Detect which cell encompasses the target text, then output its [x, y] center coordinate. 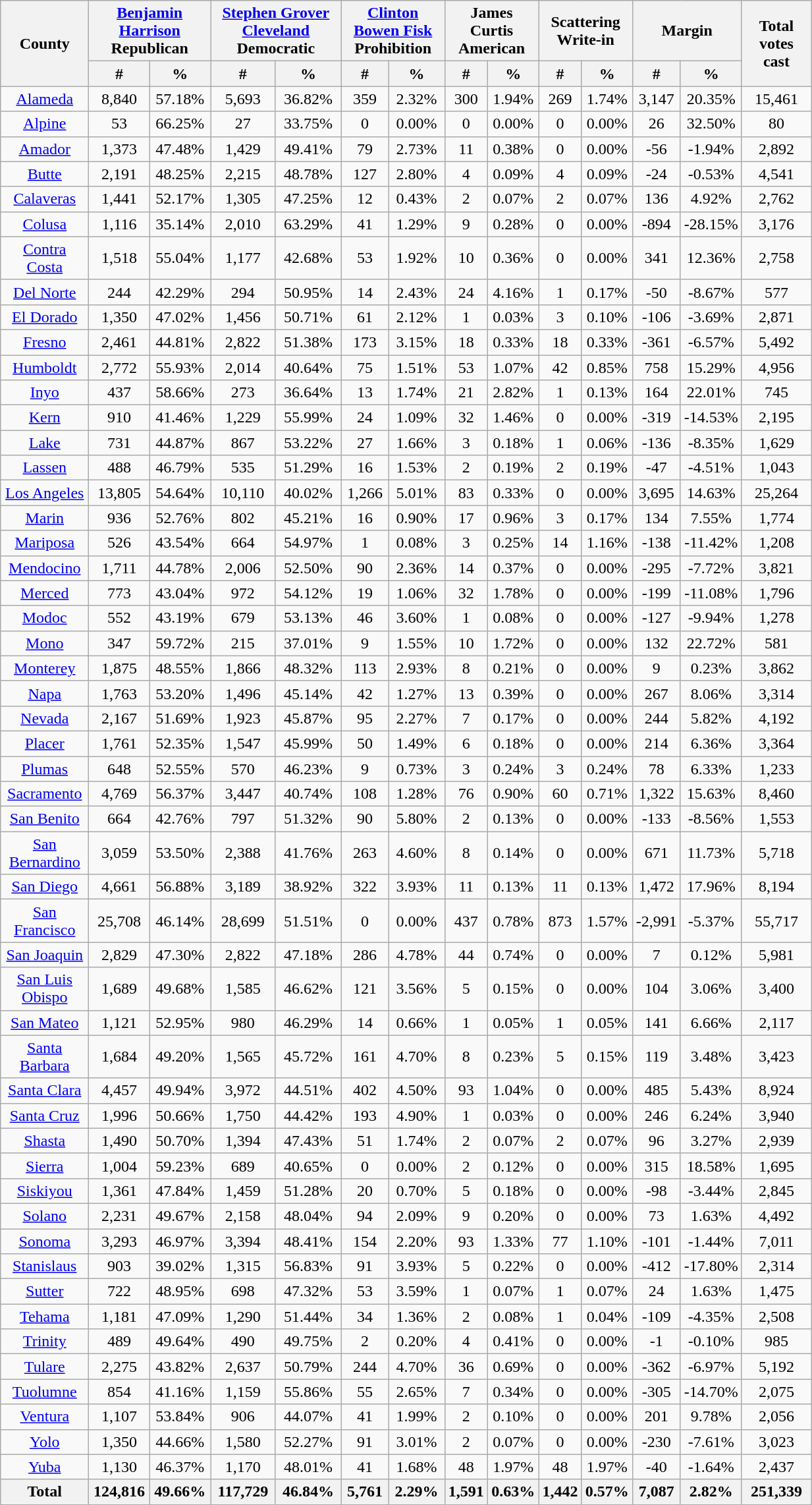
2,215 [244, 174]
1.94% [514, 99]
722 [119, 1292]
53.84% [180, 1417]
Siskiyou [45, 1191]
Total [45, 1492]
San Diego [45, 887]
48.01% [308, 1467]
43.19% [180, 618]
48.78% [308, 174]
-133 [656, 819]
2,637 [244, 1367]
5,492 [776, 342]
42.76% [180, 819]
-2,991 [656, 921]
1,456 [244, 317]
20 [365, 1191]
1,580 [244, 1442]
-362 [656, 1367]
46.62% [308, 988]
1.09% [416, 418]
193 [365, 1116]
5.80% [416, 819]
7,087 [656, 1492]
Inyo [45, 393]
50 [365, 743]
17.96% [711, 887]
34 [365, 1317]
731 [119, 443]
77 [560, 1241]
47.30% [180, 955]
0.39% [514, 693]
745 [776, 393]
1,553 [776, 819]
8,840 [119, 99]
83 [466, 493]
154 [365, 1241]
1,266 [365, 493]
2,508 [776, 1317]
2,167 [119, 718]
Clinton Bowen FiskProhibition [392, 31]
1.49% [416, 743]
Santa Cruz [45, 1116]
0.69% [514, 1367]
Lake [45, 443]
-8.67% [711, 292]
3.59% [416, 1292]
2,772 [119, 367]
113 [365, 668]
1.46% [514, 418]
43.54% [180, 543]
56.88% [180, 887]
6.24% [711, 1116]
1,689 [119, 988]
San Joaquin [45, 955]
215 [244, 643]
46.84% [308, 1492]
50.70% [180, 1141]
50.66% [180, 1116]
2,195 [776, 418]
1.68% [416, 1467]
2.36% [416, 568]
1.51% [416, 367]
47.09% [180, 1317]
3.27% [711, 1141]
1,442 [560, 1492]
55,717 [776, 921]
45.99% [308, 743]
36.64% [308, 393]
47.48% [180, 149]
698 [244, 1292]
1,278 [776, 618]
2.29% [416, 1492]
8.06% [711, 693]
49.94% [180, 1091]
Ventura [45, 1417]
Merced [45, 593]
Benjamin HarrisonRepublican [150, 31]
ScatteringWrite-in [585, 31]
1,774 [776, 518]
San Luis Obispo [45, 988]
51.44% [308, 1317]
95 [365, 718]
315 [656, 1166]
5,761 [365, 1492]
2.80% [416, 174]
Tulare [45, 1367]
1,116 [119, 224]
52.17% [180, 199]
1,229 [244, 418]
3,314 [776, 693]
-361 [656, 342]
Margin [687, 31]
33.75% [308, 124]
347 [119, 643]
48.55% [180, 668]
1,684 [119, 1057]
-56 [656, 149]
Shasta [45, 1141]
1,875 [119, 668]
45.21% [308, 518]
49.64% [180, 1342]
0.78% [514, 921]
972 [244, 593]
3.60% [416, 618]
59.72% [180, 643]
28,699 [244, 921]
161 [365, 1057]
46 [365, 618]
54.97% [308, 543]
1,496 [244, 693]
124,816 [119, 1492]
269 [560, 99]
-109 [656, 1317]
535 [244, 468]
47.02% [180, 317]
1,441 [119, 199]
-47 [656, 468]
47.84% [180, 1191]
3,394 [244, 1241]
0.57% [607, 1492]
2,075 [776, 1392]
County [45, 43]
1,761 [119, 743]
2.20% [416, 1241]
0.96% [514, 518]
43.82% [180, 1367]
44 [466, 955]
18.58% [711, 1166]
20.35% [711, 99]
51.32% [308, 819]
22.01% [711, 393]
6.33% [711, 769]
3.06% [711, 988]
San Bernardino [45, 853]
-138 [656, 543]
1,591 [466, 1492]
80 [776, 124]
60 [560, 794]
Total votes cast [776, 43]
Colusa [45, 224]
-50 [656, 292]
San Mateo [45, 1023]
294 [244, 292]
1,322 [656, 794]
Placer [45, 743]
46.79% [180, 468]
903 [119, 1266]
1,585 [244, 988]
41.46% [180, 418]
-894 [656, 224]
12.36% [711, 258]
1.28% [416, 794]
2,939 [776, 1141]
46.29% [308, 1023]
8,460 [776, 794]
0.38% [514, 149]
-230 [656, 1442]
1,750 [244, 1116]
132 [656, 643]
-4.51% [711, 468]
648 [119, 769]
1,459 [244, 1191]
5,192 [776, 1367]
263 [365, 853]
-1.64% [711, 1467]
1.10% [607, 1241]
54.12% [308, 593]
50.71% [308, 317]
Modoc [45, 618]
3.15% [416, 342]
Fresno [45, 342]
52.27% [308, 1442]
59.23% [180, 1166]
48.25% [180, 174]
56.83% [308, 1266]
1.72% [514, 643]
-6.57% [711, 342]
867 [244, 443]
53.50% [180, 853]
1,472 [656, 887]
936 [119, 518]
1.99% [416, 1417]
1.92% [416, 258]
Los Angeles [45, 493]
3,862 [776, 668]
6.66% [711, 1023]
2,191 [119, 174]
43.04% [180, 593]
136 [656, 199]
8,924 [776, 1091]
488 [119, 468]
2.65% [416, 1392]
4.90% [416, 1116]
1.16% [607, 543]
15.29% [711, 367]
3,059 [119, 853]
2,461 [119, 342]
51.29% [308, 468]
5.01% [416, 493]
Mariposa [45, 543]
3,189 [244, 887]
3.01% [416, 1442]
73 [656, 1216]
17 [466, 518]
53.22% [308, 443]
Napa [45, 693]
1,490 [119, 1141]
Calaveras [45, 199]
36 [466, 1367]
1,629 [776, 443]
1,208 [776, 543]
1.66% [416, 443]
2,158 [244, 1216]
2,388 [244, 853]
44.78% [180, 568]
Yolo [45, 1442]
-0.10% [711, 1342]
44.81% [180, 342]
1,181 [119, 1317]
3,147 [656, 99]
14.63% [711, 493]
164 [656, 393]
56.37% [180, 794]
49.41% [308, 149]
San Francisco [45, 921]
246 [656, 1116]
21 [466, 393]
6 [466, 743]
49.68% [180, 988]
96 [656, 1141]
4,492 [776, 1216]
44.07% [308, 1417]
2,231 [119, 1216]
1,763 [119, 693]
James CurtisAmerican [491, 31]
1,233 [776, 769]
52.76% [180, 518]
45.72% [308, 1057]
5.82% [711, 718]
1.78% [514, 593]
51.38% [308, 342]
3,176 [776, 224]
55.93% [180, 367]
402 [365, 1091]
Sierra [45, 1166]
1,394 [244, 1141]
-11.08% [711, 593]
1,290 [244, 1317]
5,693 [244, 99]
78 [656, 769]
Santa Barbara [45, 1057]
51.51% [308, 921]
2,275 [119, 1367]
15,461 [776, 99]
79 [365, 149]
-14.53% [711, 418]
40.74% [308, 794]
1.55% [416, 643]
50.79% [308, 1367]
0.70% [416, 1191]
1,305 [244, 199]
1,107 [119, 1417]
-5.37% [711, 921]
3,972 [244, 1091]
173 [365, 342]
-127 [656, 618]
4,192 [776, 718]
1,796 [776, 593]
5.43% [711, 1091]
0.22% [514, 1266]
1,159 [244, 1392]
1,121 [119, 1023]
121 [365, 988]
Stephen Grover ClevelandDemocratic [277, 31]
-106 [656, 317]
94 [365, 1216]
11.73% [711, 853]
758 [656, 367]
2,871 [776, 317]
-98 [656, 1191]
485 [656, 1091]
66.25% [180, 124]
3.56% [416, 988]
1,923 [244, 718]
Contra Costa [45, 258]
Nevada [45, 718]
52.95% [180, 1023]
75 [365, 367]
-1 [656, 1342]
873 [560, 921]
44.42% [308, 1116]
1,177 [244, 258]
-40 [656, 1467]
1.57% [607, 921]
117,729 [244, 1492]
-4.35% [711, 1317]
1,429 [244, 149]
1,866 [244, 668]
3,364 [776, 743]
Santa Clara [45, 1091]
2.93% [416, 668]
32.50% [711, 124]
-0.53% [711, 174]
5,981 [776, 955]
-305 [656, 1392]
39.02% [180, 1266]
-9.94% [711, 618]
1,361 [119, 1191]
Lassen [45, 468]
0.73% [416, 769]
Tehama [45, 1317]
Sacramento [45, 794]
5,718 [776, 853]
-11.42% [711, 543]
-8.35% [711, 443]
48.95% [180, 1292]
48.41% [308, 1241]
-7.61% [711, 1442]
57.18% [180, 99]
4,661 [119, 887]
1.29% [416, 224]
341 [656, 258]
49.67% [180, 1216]
489 [119, 1342]
76 [466, 794]
1,043 [776, 468]
47.32% [308, 1292]
Butte [45, 174]
Sutter [45, 1292]
52.35% [180, 743]
3,400 [776, 988]
41.76% [308, 853]
25,264 [776, 493]
2,014 [244, 367]
47.18% [308, 955]
2.43% [416, 292]
773 [119, 593]
-8.56% [711, 819]
1,130 [119, 1467]
1,695 [776, 1166]
2.27% [416, 718]
581 [776, 643]
552 [119, 618]
273 [244, 393]
-3.69% [711, 317]
Marin [45, 518]
2,845 [776, 1191]
13,805 [119, 493]
Del Norte [45, 292]
-6.97% [711, 1367]
3,023 [776, 1442]
1.06% [416, 593]
214 [656, 743]
0.04% [607, 1317]
15.63% [711, 794]
51.69% [180, 718]
Plumas [45, 769]
Humboldt [45, 367]
54.64% [180, 493]
San Benito [45, 819]
251,339 [776, 1492]
679 [244, 618]
0.41% [514, 1342]
570 [244, 769]
689 [244, 1166]
4.92% [711, 199]
2,314 [776, 1266]
-101 [656, 1241]
4,541 [776, 174]
40.02% [308, 493]
526 [119, 543]
4.60% [416, 853]
2.09% [416, 1216]
0.28% [514, 224]
2,758 [776, 258]
44.66% [180, 1442]
-412 [656, 1266]
2,762 [776, 199]
985 [776, 1342]
4,769 [119, 794]
49.20% [180, 1057]
8,194 [776, 887]
2.73% [416, 149]
52.55% [180, 769]
48.04% [308, 1216]
Trinity [45, 1342]
4,457 [119, 1091]
267 [656, 693]
3.48% [711, 1057]
61 [365, 317]
55.04% [180, 258]
46.14% [180, 921]
55.86% [308, 1392]
47.25% [308, 199]
47.43% [308, 1141]
40.65% [308, 1166]
2,010 [244, 224]
-295 [656, 568]
41.16% [180, 1392]
44.51% [308, 1091]
4,956 [776, 367]
Tuolumne [45, 1392]
3,293 [119, 1241]
490 [244, 1342]
1,711 [119, 568]
42.68% [308, 258]
46.23% [308, 769]
1,373 [119, 149]
7.55% [711, 518]
108 [365, 794]
38.92% [308, 887]
322 [365, 887]
40.64% [308, 367]
119 [656, 1057]
802 [244, 518]
1,170 [244, 1467]
Solano [45, 1216]
1.04% [514, 1091]
2,437 [776, 1467]
1,475 [776, 1292]
53.13% [308, 618]
1,996 [119, 1116]
1.07% [514, 367]
577 [776, 292]
35.14% [180, 224]
9.78% [711, 1417]
46.97% [180, 1241]
-199 [656, 593]
-7.72% [711, 568]
0.14% [514, 853]
42.29% [180, 292]
Mendocino [45, 568]
-24 [656, 174]
37.01% [308, 643]
58.66% [180, 393]
36.82% [308, 99]
52.50% [308, 568]
Alameda [45, 99]
-1.94% [711, 149]
El Dorado [45, 317]
7,011 [776, 1241]
10,110 [244, 493]
4.78% [416, 955]
300 [466, 99]
Monterey [45, 668]
3,447 [244, 794]
201 [656, 1417]
3,821 [776, 568]
0.37% [514, 568]
141 [656, 1023]
12 [365, 199]
1.27% [416, 693]
910 [119, 418]
980 [244, 1023]
55 [365, 1392]
127 [365, 174]
2,117 [776, 1023]
25,708 [119, 921]
2,006 [244, 568]
1.53% [416, 468]
2.32% [416, 99]
0.63% [514, 1492]
-319 [656, 418]
906 [244, 1417]
0.21% [514, 668]
359 [365, 99]
0.74% [514, 955]
0.06% [607, 443]
1,565 [244, 1057]
4.50% [416, 1091]
1.33% [514, 1241]
134 [656, 518]
0.34% [514, 1392]
19 [365, 593]
3,695 [656, 493]
1,547 [244, 743]
-28.15% [711, 224]
Sonoma [45, 1241]
Alpine [45, 124]
49.75% [308, 1342]
46.37% [180, 1467]
3,940 [776, 1116]
26 [656, 124]
4.16% [514, 292]
-1.44% [711, 1241]
55.99% [308, 418]
1.36% [416, 1317]
Stanislaus [45, 1266]
3,423 [776, 1057]
50.95% [308, 292]
104 [656, 988]
-136 [656, 443]
-17.80% [711, 1266]
1,315 [244, 1266]
1,004 [119, 1166]
51 [365, 1141]
Yuba [45, 1467]
2,892 [776, 149]
2,829 [119, 955]
854 [119, 1392]
49.66% [180, 1492]
63.29% [308, 224]
2,056 [776, 1417]
48.32% [308, 668]
0.66% [416, 1023]
Amador [45, 149]
22.72% [711, 643]
0.71% [607, 794]
Kern [45, 418]
0.25% [514, 543]
45.14% [308, 693]
53.20% [180, 693]
-3.44% [711, 1191]
Mono [45, 643]
45.87% [308, 718]
2.12% [416, 317]
0.85% [607, 367]
671 [656, 853]
-14.70% [711, 1392]
0.43% [416, 199]
1,518 [119, 258]
797 [244, 819]
286 [365, 955]
51.28% [308, 1191]
0.36% [514, 258]
6.36% [711, 743]
44.87% [180, 443]
